Locate the cell with the specified text and output its [X, Y] center coordinate. 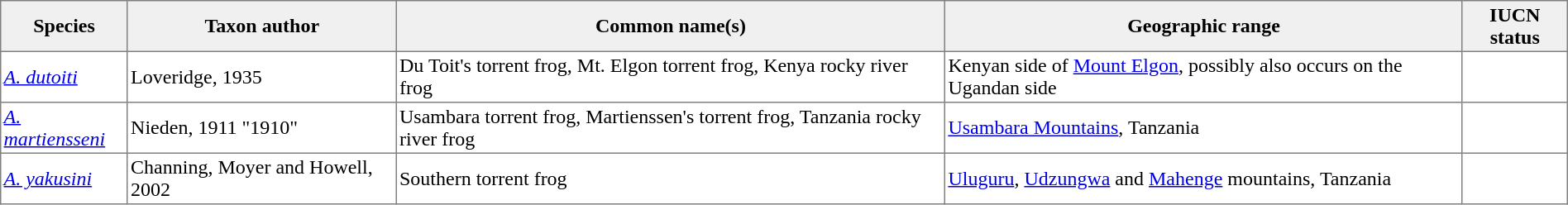
Usambara torrent frog, Martienssen's torrent frog, Tanzania rocky river frog [670, 128]
Kenyan side of Mount Elgon, possibly also occurs on the Ugandan side [1204, 77]
Southern torrent frog [670, 179]
Usambara Mountains, Tanzania [1204, 128]
Geographic range [1204, 26]
A. dutoiti [65, 77]
Uluguru, Udzungwa and Mahenge mountains, Tanzania [1204, 179]
Taxon author [261, 26]
Common name(s) [670, 26]
IUCN status [1515, 26]
A. yakusini [65, 179]
Channing, Moyer and Howell, 2002 [261, 179]
Loveridge, 1935 [261, 77]
Du Toit's torrent frog, Mt. Elgon torrent frog, Kenya rocky river frog [670, 77]
Species [65, 26]
Nieden, 1911 "1910" [261, 128]
A. martiensseni [65, 128]
